Capture the cell that displays the provided text and extract its [x, y] central coordinate. 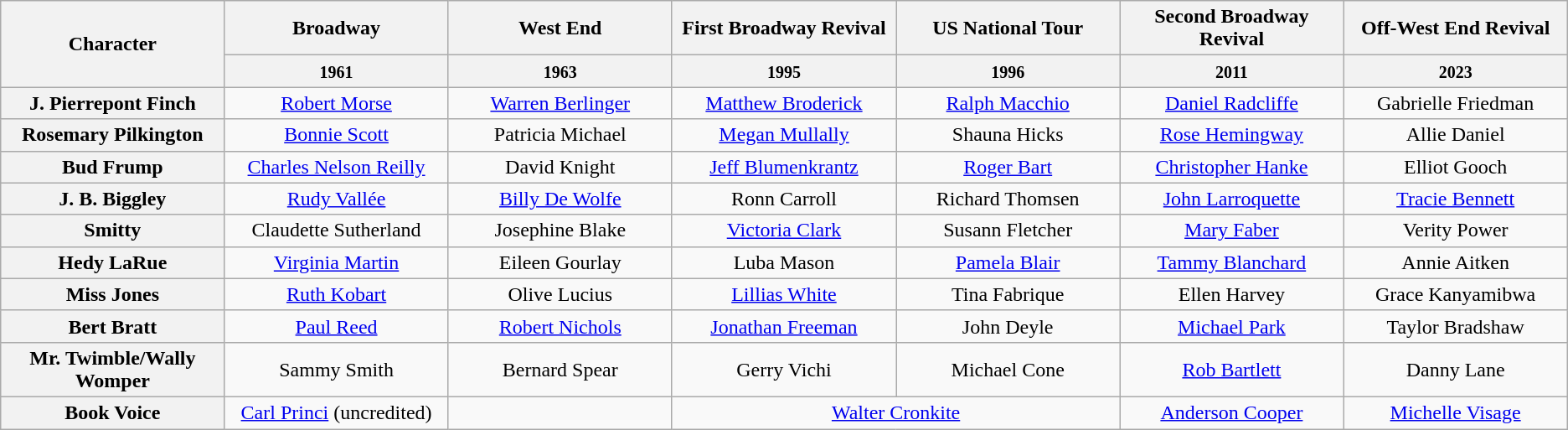
J. Pierrepont Finch [112, 103]
Bert Bratt [112, 326]
Bud Frump [112, 167]
1996 [1008, 71]
Pamela Blair [1008, 262]
Gerry Vichi [784, 369]
David Knight [560, 167]
Second Broadway Revival [1231, 28]
Book Voice [112, 412]
Tammy Blanchard [1231, 262]
John Deyle [1008, 326]
Charles Nelson Reilly [337, 167]
2011 [1231, 71]
Ralph Macchio [1008, 103]
Tracie Bennett [1456, 199]
Robert Morse [337, 103]
Annie Aitken [1456, 262]
Tina Fabrique [1008, 294]
Shauna Hicks [1008, 135]
Miss Jones [112, 294]
Michelle Visage [1456, 412]
Jeff Blumenkrantz [784, 167]
US National Tour [1008, 28]
Olive Lucius [560, 294]
Virginia Martin [337, 262]
Christopher Hanke [1231, 167]
Carl Princi (uncredited) [337, 412]
West End [560, 28]
Daniel Radcliffe [1231, 103]
Patricia Michael [560, 135]
Michael Park [1231, 326]
Susann Fletcher [1008, 231]
Allie Daniel [1456, 135]
Rudy Vallée [337, 199]
1995 [784, 71]
Bonnie Scott [337, 135]
Roger Bart [1008, 167]
Eileen Gourlay [560, 262]
Rose Hemingway [1231, 135]
Off-West End Revival [1456, 28]
Luba Mason [784, 262]
Mr. Twimble/Wally Womper [112, 369]
Sammy Smith [337, 369]
J. B. Biggley [112, 199]
Anderson Cooper [1231, 412]
Grace Kanyamibwa [1456, 294]
Ronn Carroll [784, 199]
Rob Bartlett [1231, 369]
Jonathan Freeman [784, 326]
1961 [337, 71]
Elliot Gooch [1456, 167]
2023 [1456, 71]
Victoria Clark [784, 231]
Ruth Kobart [337, 294]
Richard Thomsen [1008, 199]
Megan Mullally [784, 135]
Robert Nichols [560, 326]
Warren Berlinger [560, 103]
Character [112, 44]
Claudette Sutherland [337, 231]
Walter Cronkite [895, 412]
John Larroquette [1231, 199]
Lillias White [784, 294]
Rosemary Pilkington [112, 135]
Billy De Wolfe [560, 199]
Josephine Blake [560, 231]
1963 [560, 71]
Danny Lane [1456, 369]
Hedy LaRue [112, 262]
Gabrielle Friedman [1456, 103]
First Broadway Revival [784, 28]
Bernard Spear [560, 369]
Michael Cone [1008, 369]
Taylor Bradshaw [1456, 326]
Ellen Harvey [1231, 294]
Verity Power [1456, 231]
Mary Faber [1231, 231]
Smitty [112, 231]
Matthew Broderick [784, 103]
Broadway [337, 28]
Paul Reed [337, 326]
